Return [x, y] of the center of cell containing provided text 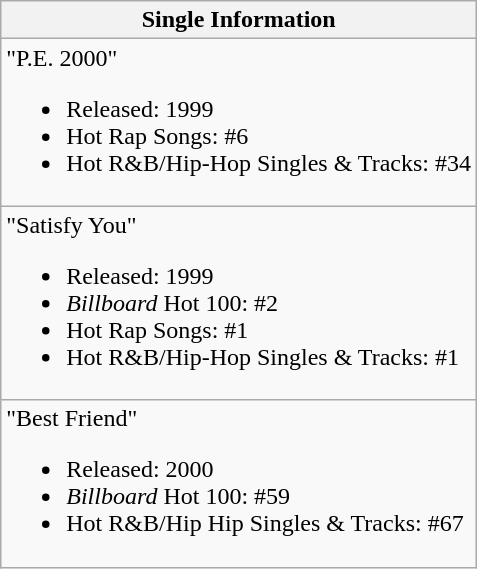
"Best Friend"Released: 2000Billboard Hot 100: #59Hot R&B/Hip Hip Singles & Tracks: #67 [239, 484]
"Satisfy You"Released: 1999Billboard Hot 100: #2Hot Rap Songs: #1Hot R&B/Hip-Hop Singles & Tracks: #1 [239, 303]
"P.E. 2000"Released: 1999Hot Rap Songs: #6Hot R&B/Hip-Hop Singles & Tracks: #34 [239, 122]
Single Information [239, 20]
